Determine the (x, y) coordinate at the center of the cell enclosing the given text.  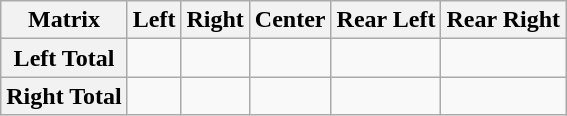
Rear Left (386, 20)
Rear Right (504, 20)
Right Total (64, 96)
Left (154, 20)
Matrix (64, 20)
Left Total (64, 58)
Center (290, 20)
Right (215, 20)
